Detect which cell encompasses the target text, then output its (X, Y) center coordinate. 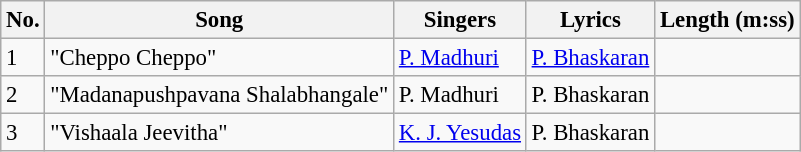
1 (23, 58)
Length (m:ss) (728, 20)
"Madanapushpavana Shalabhangale" (220, 95)
No. (23, 20)
2 (23, 95)
Lyrics (590, 20)
Singers (460, 20)
"Cheppo Cheppo" (220, 58)
K. J. Yesudas (460, 133)
3 (23, 133)
Song (220, 20)
"Vishaala Jeevitha" (220, 133)
